Determine the [x, y] coordinate at the center of the cell enclosing the given text.  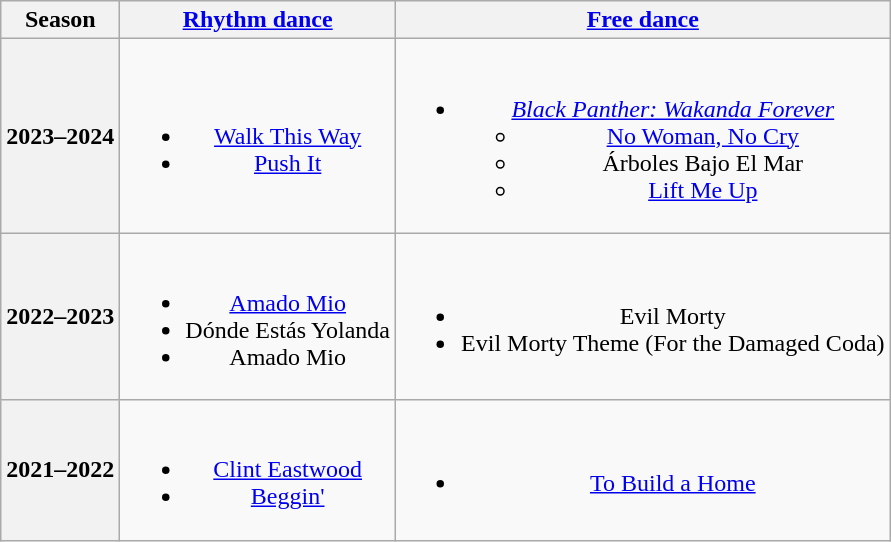
Free dance [644, 20]
2021–2022 [60, 470]
To Build a Home [644, 470]
Amado Mio Dónde Estás Yolanda Amado Mio [258, 316]
2023–2024 [60, 136]
Rhythm dance [258, 20]
Black Panther: Wakanda ForeverNo Woman, No Cry Árboles Bajo El Mar Lift Me Up [644, 136]
2022–2023 [60, 316]
Evil Morty Evil Morty Theme (For the Damaged Coda) [644, 316]
Clint Eastwood Beggin' [258, 470]
Walk This Way Push It [258, 136]
Season [60, 20]
